Return [X, Y] of the center of cell containing provided text 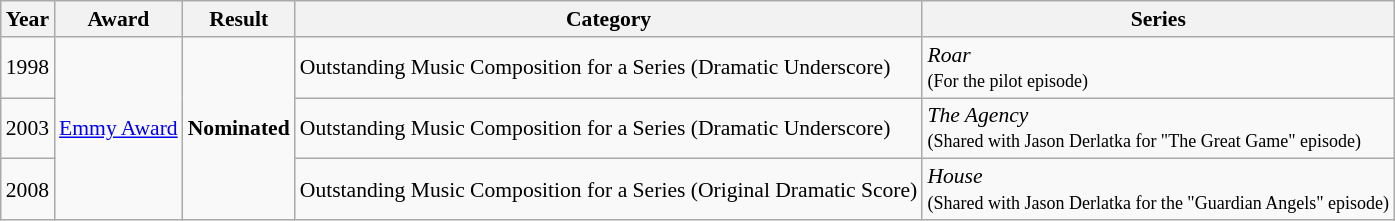
Series [1158, 19]
Year [28, 19]
Outstanding Music Composition for a Series (Original Dramatic Score) [609, 190]
House(Shared with Jason Derlatka for the "Guardian Angels" episode) [1158, 190]
The Agency(Shared with Jason Derlatka for "The Great Game" episode) [1158, 128]
2008 [28, 190]
Award [118, 19]
1998 [28, 68]
Nominated [239, 128]
Emmy Award [118, 128]
Roar(For the pilot episode) [1158, 68]
Category [609, 19]
Result [239, 19]
2003 [28, 128]
